Find where the given text appears and provide that cell's center as (X, Y) coordinate. 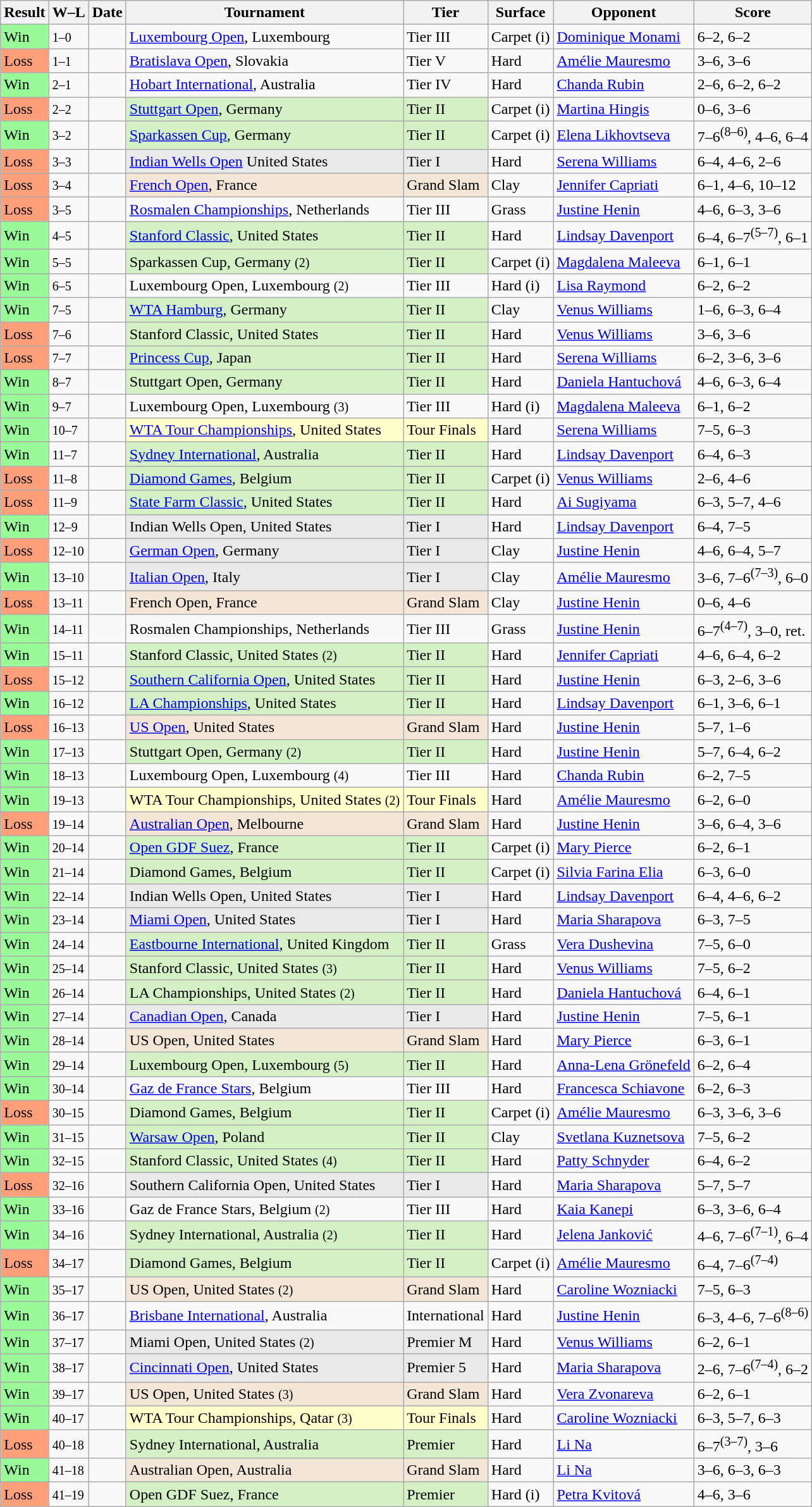
Gaz de France Stars, Belgium (2) (264, 1209)
6–4, 6–3 (753, 454)
7–6(8–6), 4–6, 6–4 (753, 135)
Vera Zvonareva (624, 1394)
6–2, 6–4 (753, 1064)
4–6, 7–6(7–1), 6–4 (753, 1235)
6–4, 6–1 (753, 992)
2–6, 4–6 (753, 478)
Surface (520, 13)
Miami Open, United States (264, 920)
Tier V (446, 61)
9–7 (68, 406)
Miami Open, United States (2) (264, 1342)
0–6, 4–6 (753, 603)
Anna-Lena Grönefeld (624, 1064)
6–2, 6–0 (753, 800)
5–7, 1–6 (753, 728)
Sydney International, Australia (2) (264, 1235)
Australian Open, Melbourne (264, 824)
11–8 (68, 478)
6–3, 6–0 (753, 872)
34–16 (68, 1235)
WTA Tour Championships, Qatar (3) (264, 1418)
Stanford Classic, United States (3) (264, 968)
7–6 (68, 334)
12–9 (68, 526)
International (446, 1316)
21–14 (68, 872)
Kaia Kanepi (624, 1209)
40–18 (68, 1444)
LA Championships, United States (264, 703)
6–4, 4–6, 2–6 (753, 161)
17–13 (68, 752)
6–1, 3–6, 6–1 (753, 703)
Italian Open, Italy (264, 577)
Luxembourg Open, Luxembourg (264, 37)
30–15 (68, 1113)
6–2, 7–5 (753, 776)
3–6, 6–4, 3–6 (753, 824)
4–6, 3–6 (753, 1494)
Svetlana Kuznetsova (624, 1137)
19–13 (68, 800)
6–3, 5–7, 4–6 (753, 502)
Jelena Janković (624, 1235)
Silvia Farina Elia (624, 872)
Premier 5 (446, 1368)
Canadian Open, Canada (264, 1016)
Luxembourg Open, Luxembourg (5) (264, 1064)
5–7, 6–4, 6–2 (753, 752)
Lisa Raymond (624, 285)
Sparkassen Cup, Germany (2) (264, 261)
7–7 (68, 358)
25–14 (68, 968)
24–14 (68, 944)
German Open, Germany (264, 550)
Stanford Classic, United States (4) (264, 1161)
6–2, 6–3 (753, 1088)
16–13 (68, 728)
Vera Dushevina (624, 944)
38–17 (68, 1368)
Tier IV (446, 85)
3–5 (68, 209)
Brisbane International, Australia (264, 1316)
32–16 (68, 1185)
Eastbourne International, United Kingdom (264, 944)
Cincinnati Open, United States (264, 1368)
Tier (446, 13)
8–7 (68, 382)
6–1, 6–1 (753, 261)
Hobart International, Australia (264, 85)
10–7 (68, 430)
LA Championships, United States (2) (264, 992)
13–11 (68, 603)
15–12 (68, 679)
16–12 (68, 703)
Bratislava Open, Slovakia (264, 61)
3–6, 6–3, 6–3 (753, 1470)
6–3, 2–6, 3–6 (753, 679)
US Open, United States (3) (264, 1394)
32–15 (68, 1161)
3–2 (68, 135)
11–9 (68, 502)
6–5 (68, 285)
6–4, 6–7(5–7), 6–1 (753, 235)
5–5 (68, 261)
30–14 (68, 1088)
7–5, 6–0 (753, 944)
22–14 (68, 896)
2–6, 7–6(7–4), 6–2 (753, 1368)
3–3 (68, 161)
6–4, 7–6(7–4) (753, 1263)
Sparkassen Cup, Germany (264, 135)
6–3, 4–6, 7–6(8–6) (753, 1316)
Score (753, 13)
1–6, 6–3, 6–4 (753, 309)
6–7(4–7), 3–0, ret. (753, 629)
6–4, 4–6, 6–2 (753, 896)
1–0 (68, 37)
4–6, 6–3, 3–6 (753, 209)
2–6, 6–2, 6–2 (753, 85)
6–4, 7–5 (753, 526)
Warsaw Open, Poland (264, 1137)
39–17 (68, 1394)
Luxembourg Open, Luxembourg (3) (264, 406)
26–14 (68, 992)
35–17 (68, 1289)
6–2, 3–6, 3–6 (753, 358)
4–6, 6–4, 5–7 (753, 550)
6–7(3–7), 3–6 (753, 1444)
34–17 (68, 1263)
Tournament (264, 13)
Dominique Monami (624, 37)
4–6, 6–3, 6–4 (753, 382)
6–1, 4–6, 10–12 (753, 185)
2–1 (68, 85)
Martina Hingis (624, 109)
7–5 (68, 309)
WTA Hamburg, Germany (264, 309)
Result (25, 13)
6–3, 3–6, 6–4 (753, 1209)
Elena Likhovtseva (624, 135)
5–7, 5–7 (753, 1185)
Patty Schnyder (624, 1161)
11–7 (68, 454)
Ai Sugiyama (624, 502)
6–3, 5–7, 6–3 (753, 1418)
W–L (68, 13)
28–14 (68, 1040)
Princess Cup, Japan (264, 358)
33–16 (68, 1209)
6–3, 7–5 (753, 920)
Opponent (624, 13)
WTA Tour Championships, United States (2) (264, 800)
40–17 (68, 1418)
Luxembourg Open, Luxembourg (2) (264, 285)
19–14 (68, 824)
3–4 (68, 185)
0–6, 3–6 (753, 109)
3–6, 7–6(7–3), 6–0 (753, 577)
13–10 (68, 577)
31–15 (68, 1137)
Luxembourg Open, Luxembourg (4) (264, 776)
Indian Wells Open United States (264, 161)
7–5, 6–1 (753, 1016)
14–11 (68, 629)
41–19 (68, 1494)
4–6, 6–4, 6–2 (753, 655)
37–17 (68, 1342)
27–14 (68, 1016)
23–14 (68, 920)
Gaz de France Stars, Belgium (264, 1088)
1–1 (68, 61)
Stanford Classic, United States (2) (264, 655)
6–3, 3–6, 3–6 (753, 1113)
6–1, 6–2 (753, 406)
WTA Tour Championships, United States (264, 430)
Premier M (446, 1342)
41–18 (68, 1470)
Petra Kvitová (624, 1494)
36–17 (68, 1316)
15–11 (68, 655)
29–14 (68, 1064)
6–3, 6–1 (753, 1040)
12–10 (68, 550)
Date (108, 13)
4–5 (68, 235)
2–2 (68, 109)
State Farm Classic, United States (264, 502)
Francesca Schiavone (624, 1088)
20–14 (68, 848)
6–4, 6–2 (753, 1161)
US Open, United States (2) (264, 1289)
Stuttgart Open, Germany (2) (264, 752)
18–13 (68, 776)
Australian Open, Australia (264, 1470)
